Find where the given text appears and provide that cell's center as (x, y) coordinate. 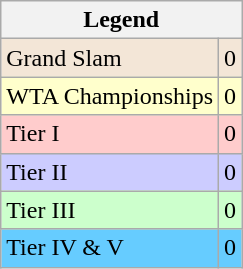
WTA Championships (110, 96)
Tier II (110, 172)
Tier IV & V (110, 248)
Tier I (110, 134)
Grand Slam (110, 58)
Legend (122, 20)
Tier III (110, 210)
